For the text-containing cell, return its midpoint in [x, y] coordinate format. 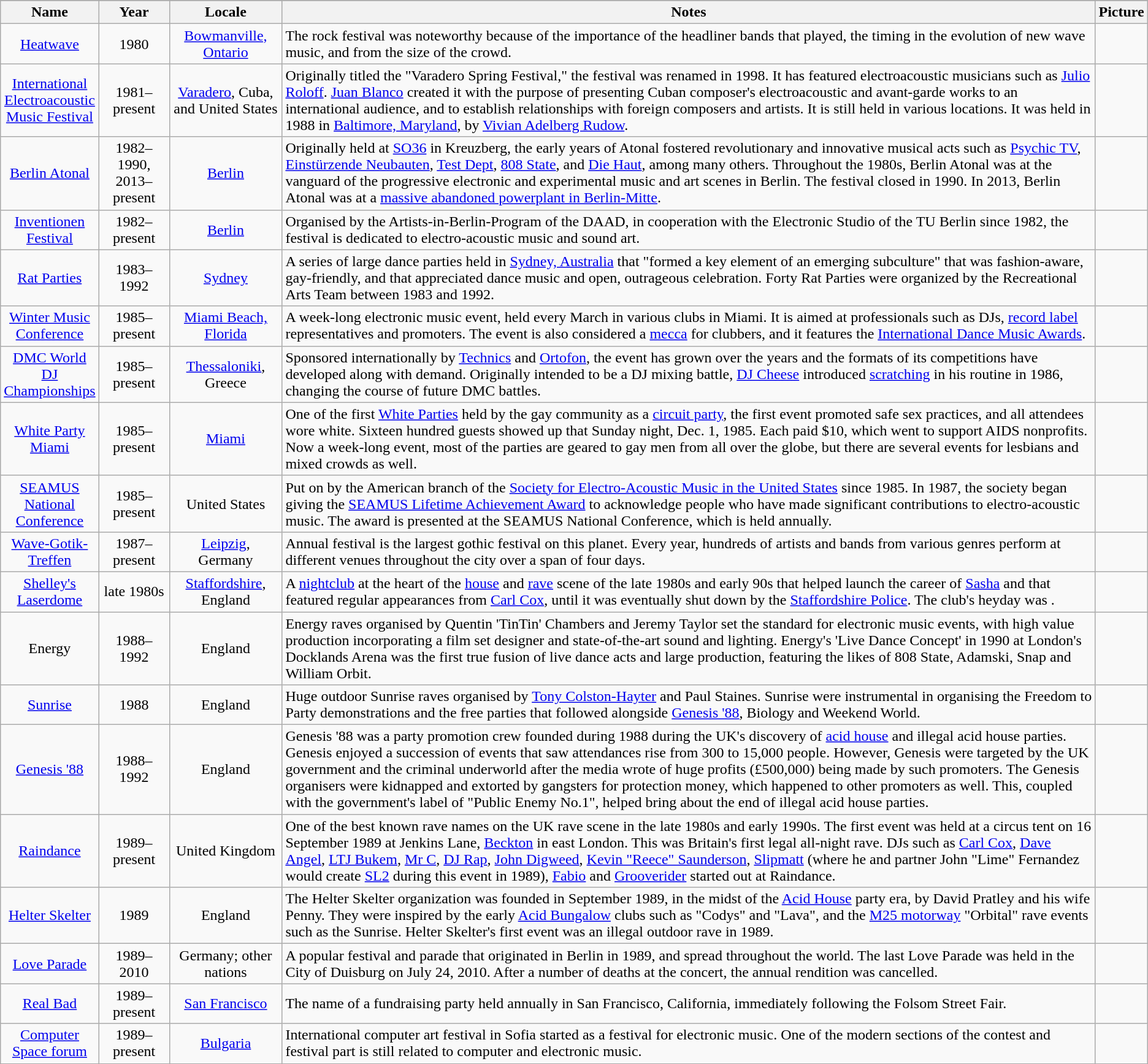
1989–2010 [134, 964]
Rat Parties [50, 278]
Shelley's Laserdome [50, 591]
Wave-Gotik-Treffen [50, 552]
Genesis '88 [50, 770]
Staffordshire, England [226, 591]
Bulgaria [226, 1044]
Raindance [50, 851]
Heatwave [50, 44]
Miami [226, 439]
Name [50, 12]
late 1980s [134, 591]
Miami Beach, Florida [226, 326]
SEAMUS National Conference [50, 503]
1982–1990, 2013–present [134, 173]
Locale [226, 12]
1983–1992 [134, 278]
Picture [1121, 12]
Thessaloniki, Greece [226, 374]
Sydney [226, 278]
Computer Space forum [50, 1044]
The name of a fundraising party held annually in San Francisco, California, immediately following the Folsom Street Fair. [689, 1003]
Winter Music Conference [50, 326]
1989 [134, 916]
White Party Miami [50, 439]
Love Parade [50, 964]
Germany; other nations [226, 964]
1980 [134, 44]
Leipzig, Germany [226, 552]
Energy [50, 649]
United States [226, 503]
DMC World DJ Championships [50, 374]
Inventionen Festival [50, 229]
Bowmanville, Ontario [226, 44]
International Electroacoustic Music Festival [50, 101]
1987–present [134, 552]
1982–present [134, 229]
Helter Skelter [50, 916]
Notes [689, 12]
Real Bad [50, 1003]
Berlin Atonal [50, 173]
San Francisco [226, 1003]
1981–present [134, 101]
Varadero, Cuba, and United States [226, 101]
United Kingdom [226, 851]
Sunrise [50, 705]
Year [134, 12]
1988 [134, 705]
